Extract the [X, Y] coordinate from the center of the cell holding the provided text.  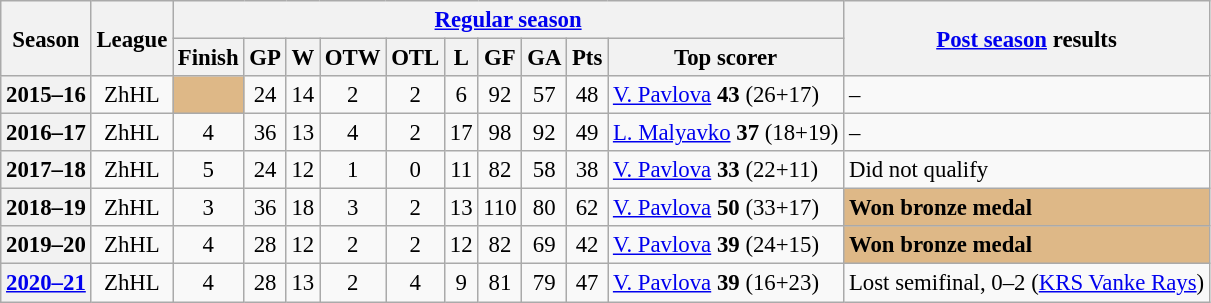
79 [544, 283]
Top scorer [726, 58]
18 [302, 208]
80 [544, 208]
58 [544, 170]
V. Pavlova 39 (24+15) [726, 245]
GA [544, 58]
V. Pavlova 33 (22+11) [726, 170]
1 [353, 170]
L. Malyavko 37 (18+19) [726, 133]
GP [265, 58]
Season [46, 38]
47 [588, 283]
2018–19 [46, 208]
48 [588, 95]
98 [500, 133]
L [462, 58]
62 [588, 208]
11 [462, 170]
V. Pavlova 43 (26+17) [726, 95]
V. Pavlova 50 (33+17) [726, 208]
14 [302, 95]
League [132, 38]
Lost semifinal, 0–2 (KRS Vanke Rays) [1027, 283]
Pts [588, 58]
110 [500, 208]
Did not qualify [1027, 170]
6 [462, 95]
Finish [208, 58]
69 [544, 245]
38 [588, 170]
2017–18 [46, 170]
GF [500, 58]
81 [500, 283]
49 [588, 133]
57 [544, 95]
0 [416, 170]
Post season results [1027, 38]
17 [462, 133]
2020–21 [46, 283]
OTL [416, 58]
2019–20 [46, 245]
2015–16 [46, 95]
5 [208, 170]
OTW [353, 58]
42 [588, 245]
9 [462, 283]
W [302, 58]
2016–17 [46, 133]
V. Pavlova 39 (16+23) [726, 283]
Regular season [508, 20]
